Return the [X, Y] coordinate for the center point of the cell that contains the specified text.  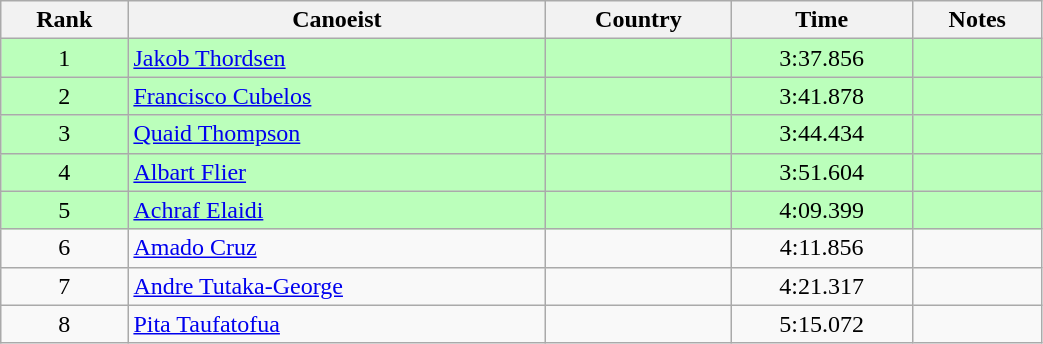
Rank [64, 20]
3:51.604 [822, 172]
4:09.399 [822, 210]
Achraf Elaidi [337, 210]
Albart Flier [337, 172]
Canoeist [337, 20]
Pita Taufatofua [337, 324]
Andre Tutaka-George [337, 286]
4:11.856 [822, 248]
Quaid Thompson [337, 134]
Francisco Cubelos [337, 96]
Amado Cruz [337, 248]
6 [64, 248]
3 [64, 134]
4:21.317 [822, 286]
3:44.434 [822, 134]
4 [64, 172]
8 [64, 324]
5:15.072 [822, 324]
Notes [977, 20]
7 [64, 286]
Time [822, 20]
3:41.878 [822, 96]
Jakob Thordsen [337, 58]
Country [638, 20]
5 [64, 210]
2 [64, 96]
1 [64, 58]
3:37.856 [822, 58]
